Extract the [X, Y] coordinate from the center of the cell holding the provided text.  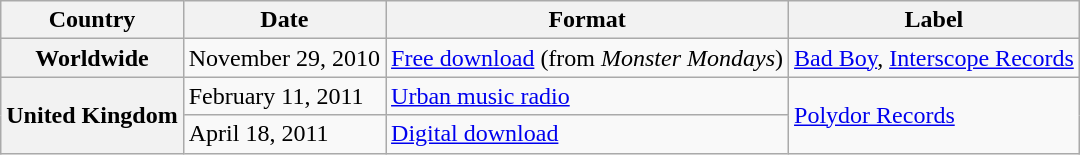
April 18, 2011 [284, 134]
Format [588, 20]
Polydor Records [934, 115]
Urban music radio [588, 96]
Free download (from Monster Mondays) [588, 58]
Digital download [588, 134]
Bad Boy, Interscope Records [934, 58]
United Kingdom [92, 115]
November 29, 2010 [284, 58]
Country [92, 20]
Label [934, 20]
Date [284, 20]
February 11, 2011 [284, 96]
Worldwide [92, 58]
